Identify which cell holds the provided text, then report its [X, Y] central coordinate. 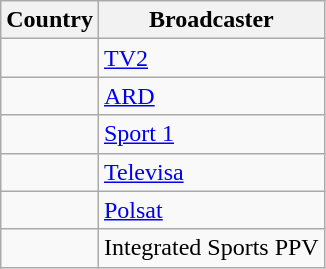
Televisa [211, 172]
Broadcaster [211, 20]
Polsat [211, 210]
Sport 1 [211, 134]
Country [50, 20]
ARD [211, 96]
Integrated Sports PPV [211, 248]
TV2 [211, 58]
